Return the (X, Y) coordinate for the center point of the cell that contains the specified text.  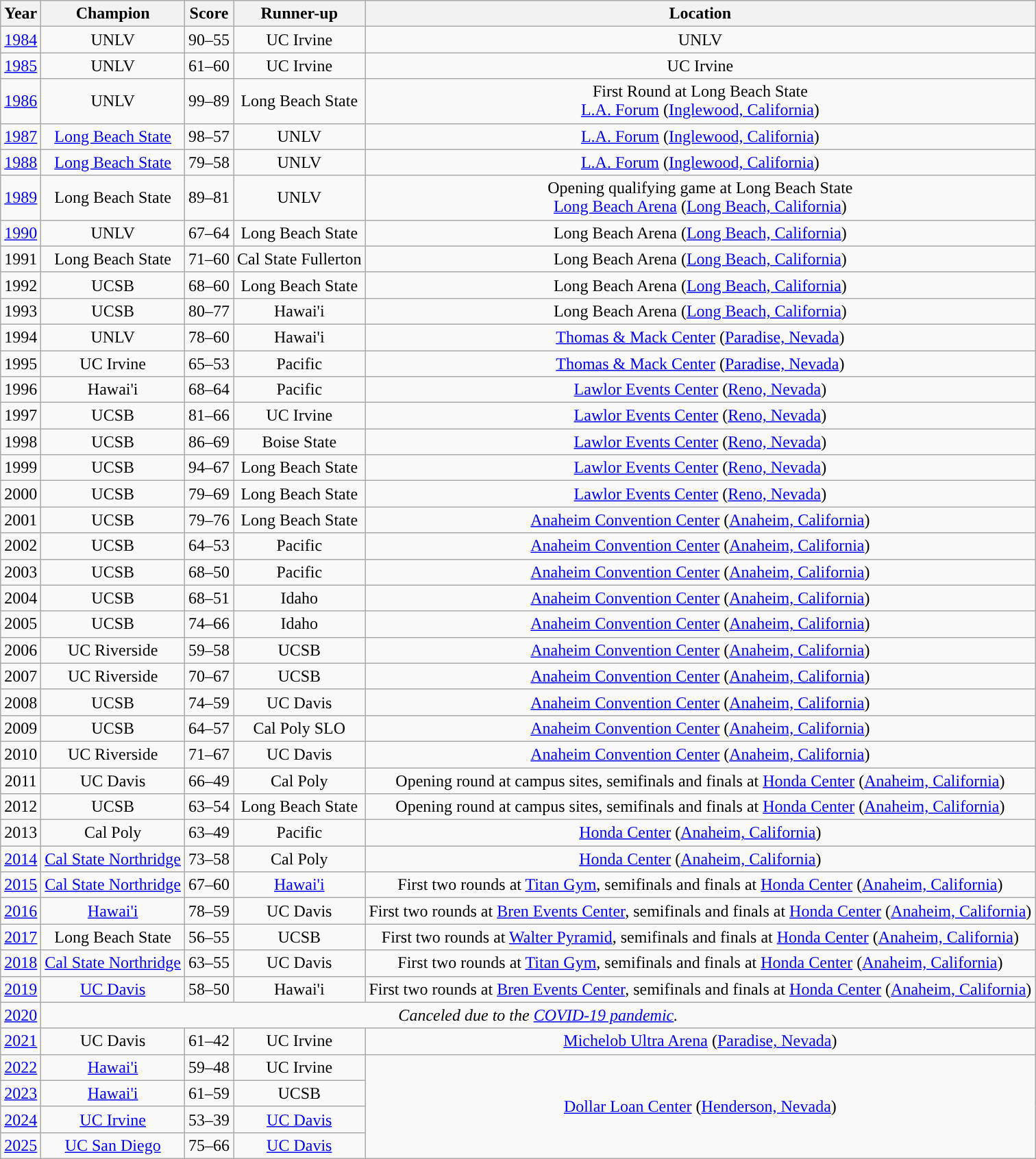
94–67 (210, 468)
74–59 (210, 702)
59–48 (210, 1067)
Cal Poly SLO (299, 728)
Score (210, 14)
2011 (21, 780)
63–54 (210, 807)
79–69 (210, 494)
2017 (21, 937)
64–53 (210, 546)
53–39 (210, 1119)
78–59 (210, 911)
2000 (21, 494)
1998 (21, 442)
70–67 (210, 676)
2012 (21, 807)
1992 (21, 285)
1996 (21, 390)
2013 (21, 833)
2004 (21, 598)
2015 (21, 885)
61–59 (210, 1093)
65–53 (210, 364)
1991 (21, 259)
2016 (21, 911)
59–58 (210, 650)
98–57 (210, 136)
2007 (21, 676)
First two rounds at Walter Pyramid, semifinals and finals at Honda Center (Anaheim, California) (700, 937)
1997 (21, 416)
68–64 (210, 390)
74–66 (210, 624)
68–50 (210, 572)
2006 (21, 650)
2010 (21, 754)
2024 (21, 1119)
67–60 (210, 885)
2019 (21, 989)
2005 (21, 624)
67–64 (210, 233)
UC San Diego (113, 1145)
61–60 (210, 66)
78–60 (210, 337)
1984 (21, 40)
68–51 (210, 598)
2014 (21, 859)
2018 (21, 963)
99–89 (210, 101)
1993 (21, 311)
80–77 (210, 311)
Year (21, 14)
Location (700, 14)
64–57 (210, 728)
68–60 (210, 285)
1999 (21, 468)
63–49 (210, 833)
79–58 (210, 162)
1994 (21, 337)
71–60 (210, 259)
2001 (21, 520)
Michelob Ultra Arena (Paradise, Nevada) (700, 1041)
2021 (21, 1041)
1989 (21, 197)
75–66 (210, 1145)
1986 (21, 101)
71–67 (210, 754)
79–76 (210, 520)
2008 (21, 702)
Champion (113, 14)
Opening qualifying game at Long Beach StateLong Beach Arena (Long Beach, California) (700, 197)
86–69 (210, 442)
90–55 (210, 40)
1987 (21, 136)
First Round at Long Beach StateL.A. Forum (Inglewood, California) (700, 101)
58–50 (210, 989)
2025 (21, 1145)
1995 (21, 364)
66–49 (210, 780)
2009 (21, 728)
61–42 (210, 1041)
2022 (21, 1067)
Runner-up (299, 14)
63–55 (210, 963)
2020 (21, 1015)
Canceled due to the COVID-19 pandemic. (539, 1015)
1988 (21, 162)
73–58 (210, 859)
56–55 (210, 937)
1990 (21, 233)
Dollar Loan Center (Henderson, Nevada) (700, 1106)
1985 (21, 66)
89–81 (210, 197)
2002 (21, 546)
Cal State Fullerton (299, 259)
2023 (21, 1093)
Boise State (299, 442)
2003 (21, 572)
81–66 (210, 416)
